Extract the (X, Y) coordinate from the center of the cell holding the provided text.  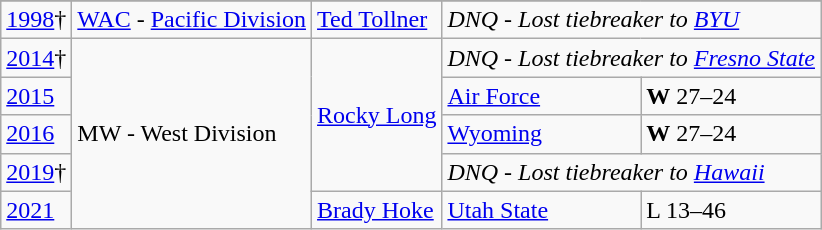
2016 (36, 134)
2014† (36, 58)
Wyoming (542, 134)
DNQ - Lost tiebreaker to BYU (632, 20)
2015 (36, 96)
Ted Tollner (377, 20)
Air Force (542, 96)
2021 (36, 210)
WAC - Pacific Division (192, 20)
1998† (36, 20)
DNQ - Lost tiebreaker to Hawaii (632, 172)
Utah State (542, 210)
L 13–46 (731, 210)
Rocky Long (377, 115)
Brady Hoke (377, 210)
MW - West Division (192, 134)
DNQ - Lost tiebreaker to Fresno State (632, 58)
2019† (36, 172)
